Locate the cell with the specified text and output its [X, Y] center coordinate. 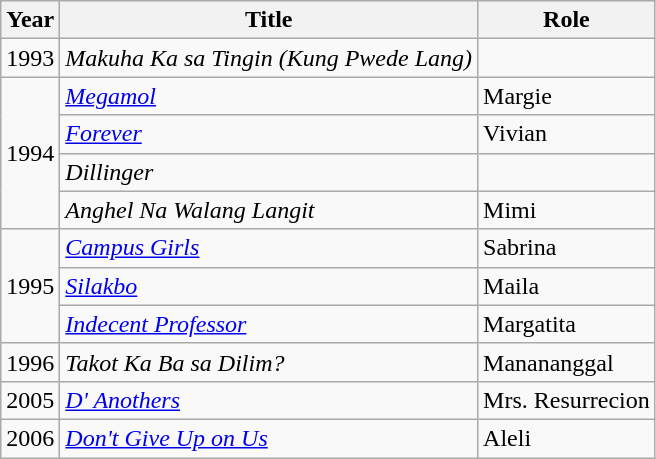
1996 [30, 362]
Makuha Ka sa Tingin (Kung Pwede Lang) [269, 58]
Role [567, 20]
Megamol [269, 96]
1993 [30, 58]
Silakbo [269, 286]
2005 [30, 400]
Margie [567, 96]
Year [30, 20]
Title [269, 20]
Campus Girls [269, 248]
Maila [567, 286]
Margatita [567, 324]
Indecent Professor [269, 324]
D' Anothers [269, 400]
Vivian [567, 134]
Forever [269, 134]
Manananggal [567, 362]
Mrs. Resurrecion [567, 400]
Aleli [567, 438]
1995 [30, 286]
Takot Ka Ba sa Dilim? [269, 362]
Don't Give Up on Us [269, 438]
Anghel Na Walang Langit [269, 210]
1994 [30, 153]
Mimi [567, 210]
Sabrina [567, 248]
Dillinger [269, 172]
2006 [30, 438]
